Find where the given text appears and provide that cell's center as (x, y) coordinate. 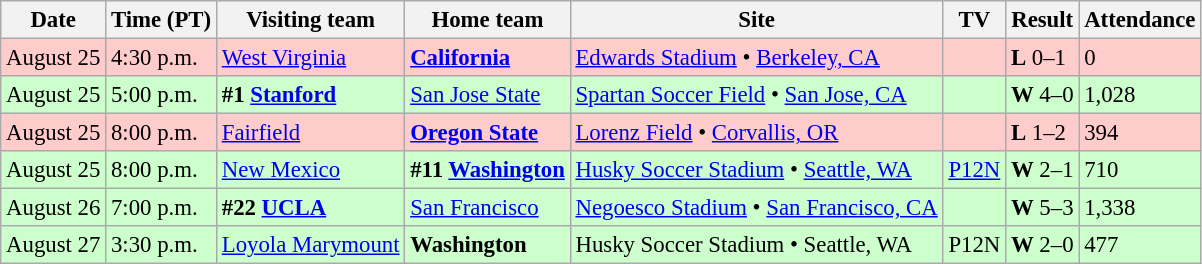
Visiting team (310, 20)
Spartan Soccer Field • San Jose, CA (756, 95)
W 2–1 (1042, 170)
5:00 p.m. (162, 95)
7:00 p.m. (162, 208)
Date (54, 20)
San Francisco (488, 208)
Edwards Stadium • Berkeley, CA (756, 58)
TV (974, 20)
477 (1140, 245)
August 26 (54, 208)
Washington (488, 245)
Attendance (1140, 20)
Site (756, 20)
Loyola Marymount (310, 245)
West Virginia (310, 58)
#11 Washington (488, 170)
Fairfield (310, 133)
Lorenz Field • Corvallis, OR (756, 133)
Home team (488, 20)
Result (1042, 20)
August 27 (54, 245)
1,338 (1140, 208)
1,028 (1140, 95)
3:30 p.m. (162, 245)
L 0–1 (1042, 58)
Negoesco Stadium • San Francisco, CA (756, 208)
4:30 p.m. (162, 58)
394 (1140, 133)
Oregon State (488, 133)
710 (1140, 170)
#22 UCLA (310, 208)
#1 Stanford (310, 95)
W 2–0 (1042, 245)
California (488, 58)
New Mexico (310, 170)
Time (PT) (162, 20)
L 1–2 (1042, 133)
0 (1140, 58)
San Jose State (488, 95)
W 5–3 (1042, 208)
W 4–0 (1042, 95)
